Capture the cell that displays the provided text and extract its [x, y] central coordinate. 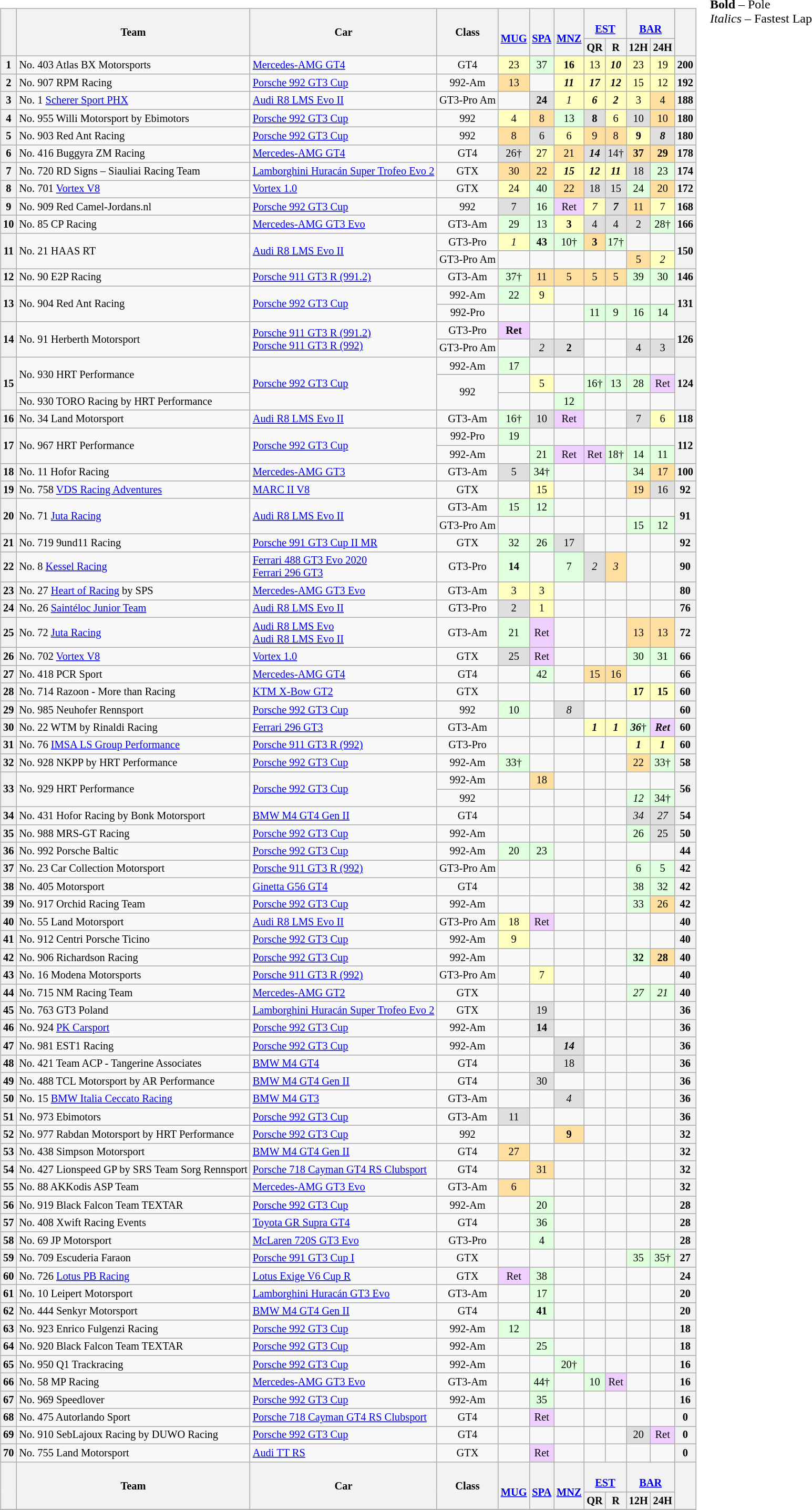
178 [685, 154]
47 [8, 1046]
No. 917 Orchid Racing Team [133, 904]
91 [685, 516]
Audi TT RS [344, 1453]
No. 444 Senkyr Motorsport [133, 1311]
No. 431 Hofor Racing by Bonk Motorsport [133, 816]
172 [685, 189]
No. 22 WTM by Rinaldi Racing [133, 728]
No. 714 Razoon - More than Racing [133, 692]
No. 88 AKKodis ASP Team [133, 1188]
No. 973 Ebimotors [133, 1117]
No. 709 Escuderia Faraon [133, 1258]
90 [685, 567]
146 [685, 278]
35† [663, 1258]
72 [685, 632]
166 [685, 225]
No. 71 Juta Racing [133, 516]
No. 910 SebLajoux Racing by DUWO Racing [133, 1435]
McLaren 720S GT3 Evo [344, 1241]
No. 701 Vortex V8 [133, 189]
No. 427 Lionspeed GP by SRS Team Sorg Rennsport [133, 1170]
37† [514, 278]
No. 719 9und11 Racing [133, 543]
No. 418 PCR Sport [133, 675]
No. 909 Red Camel-Jordans.nl [133, 207]
No. 21 HAAS RT [133, 251]
44† [541, 1382]
53 [8, 1152]
174 [685, 171]
55 [8, 1188]
64 [8, 1347]
No. 924 PK Carsport [133, 1028]
No. 10 Leipert Motorsport [133, 1294]
No. 69 JP Motorsport [133, 1241]
No. 475 Autorlando Sport [133, 1417]
BMW M4 GT4 [344, 1064]
No. 907 RPM Racing [133, 83]
No. 15 BMW Italia Ceccato Racing [133, 1099]
59 [8, 1258]
10† [569, 242]
No. 763 GT3 Poland [133, 1011]
76 [685, 609]
No. 903 Red Ant Racing [133, 136]
No. 408 Xwift Racing Events [133, 1223]
MARC II V8 [344, 490]
No. 755 Land Motorsport [133, 1453]
80 [685, 591]
Ginetta G56 GT4 [344, 886]
200 [685, 65]
Porsche 911 GT3 R (991.2) Porsche 911 GT3 R (992) [344, 340]
No. 906 Richardson Racing [133, 957]
Lotus Exige V6 Cup R [344, 1276]
No. 8 Kessel Racing [133, 567]
No. 72 Juta Racing [133, 632]
45 [8, 1011]
52 [8, 1135]
No. 76 IMSA LS Group Performance [133, 745]
Ferrari 296 GT3 [344, 728]
No. 985 Neuhofer Rennsport [133, 710]
57 [8, 1223]
63 [8, 1329]
20† [569, 1364]
No. 55 Land Motorsport [133, 922]
131 [685, 304]
BMW M4 GT3 [344, 1099]
No. 920 Black Falcon Team TEXTAR [133, 1347]
KTM X-Bow GT2 [344, 692]
65 [8, 1364]
68 [8, 1417]
Toyota GR Supra GT4 [344, 1223]
62 [8, 1311]
168 [685, 207]
150 [685, 251]
Mercedes-AMG GT2 [344, 993]
48 [8, 1064]
No. 23 Car Collection Motorsport [133, 869]
51 [8, 1117]
No. 930 HRT Performance [133, 374]
Porsche 991 GT3 Cup II MR [344, 543]
No. 923 Enrico Fulgenzi Racing [133, 1329]
61 [8, 1294]
No. 904 Red Ant Racing [133, 304]
100 [685, 472]
No. 967 HRT Performance [133, 446]
No. 34 Land Motorsport [133, 419]
28† [663, 225]
No. 27 Heart of Racing by SPS [133, 591]
No. 720 RD Signs – Siauliai Racing Team [133, 171]
49 [8, 1082]
18† [616, 454]
No. 988 MRS-GT Racing [133, 834]
36† [639, 728]
No. 85 CP Racing [133, 225]
No. 421 Team ACP - Tangerine Associates [133, 1064]
46 [8, 1028]
No. 758 VDS Racing Adventures [133, 490]
No. 992 Porsche Baltic [133, 851]
No. 405 Motorsport [133, 886]
No. 702 Vortex V8 [133, 657]
118 [685, 419]
Lamborghini Huracán GT3 Evo [344, 1294]
No. 11 Hofor Racing [133, 472]
No. 977 Rabdan Motorsport by HRT Performance [133, 1135]
No. 91 Herberth Motorsport [133, 340]
Mercedes-AMG GT3 [344, 472]
No. 919 Black Falcon Team TEXTAR [133, 1205]
26† [514, 154]
No. 90 E2P Racing [133, 278]
69 [8, 1435]
No. 929 HRT Performance [133, 790]
No. 950 Q1 Trackracing [133, 1364]
No. 26 Saintéloc Junior Team [133, 609]
188 [685, 100]
No. 928 NKPP by HRT Performance [133, 763]
Porsche 911 GT3 R (991.2) [344, 278]
No. 969 Speedlover [133, 1400]
Audi R8 LMS Evo Audi R8 LMS Evo II [344, 632]
67 [8, 1400]
Porsche 991 GT3 Cup I [344, 1258]
No. 58 MP Racing [133, 1382]
124 [685, 384]
No. 416 Buggyra ZM Racing [133, 154]
No. 981 EST1 Racing [133, 1046]
126 [685, 340]
17† [616, 242]
192 [685, 83]
No. 403 Atlas BX Motorsports [133, 65]
14† [616, 154]
112 [685, 446]
No. 438 Simpson Motorsport [133, 1152]
No. 930 TORO Racing by HRT Performance [133, 401]
No. 488 TCL Motorsport by AR Performance [133, 1082]
No. 1 Scherer Sport PHX [133, 100]
No. 912 Centri Porsche Ticino [133, 940]
70 [8, 1453]
No. 726 Lotus PB Racing [133, 1276]
No. 715 NM Racing Team [133, 993]
No. 955 Willi Motorsport by Ebimotors [133, 118]
Ferrari 488 GT3 Evo 2020 Ferrari 296 GT3 [344, 567]
No. 16 Modena Motorsports [133, 975]
